Extract the [x, y] coordinate from the center of the cell holding the provided text.  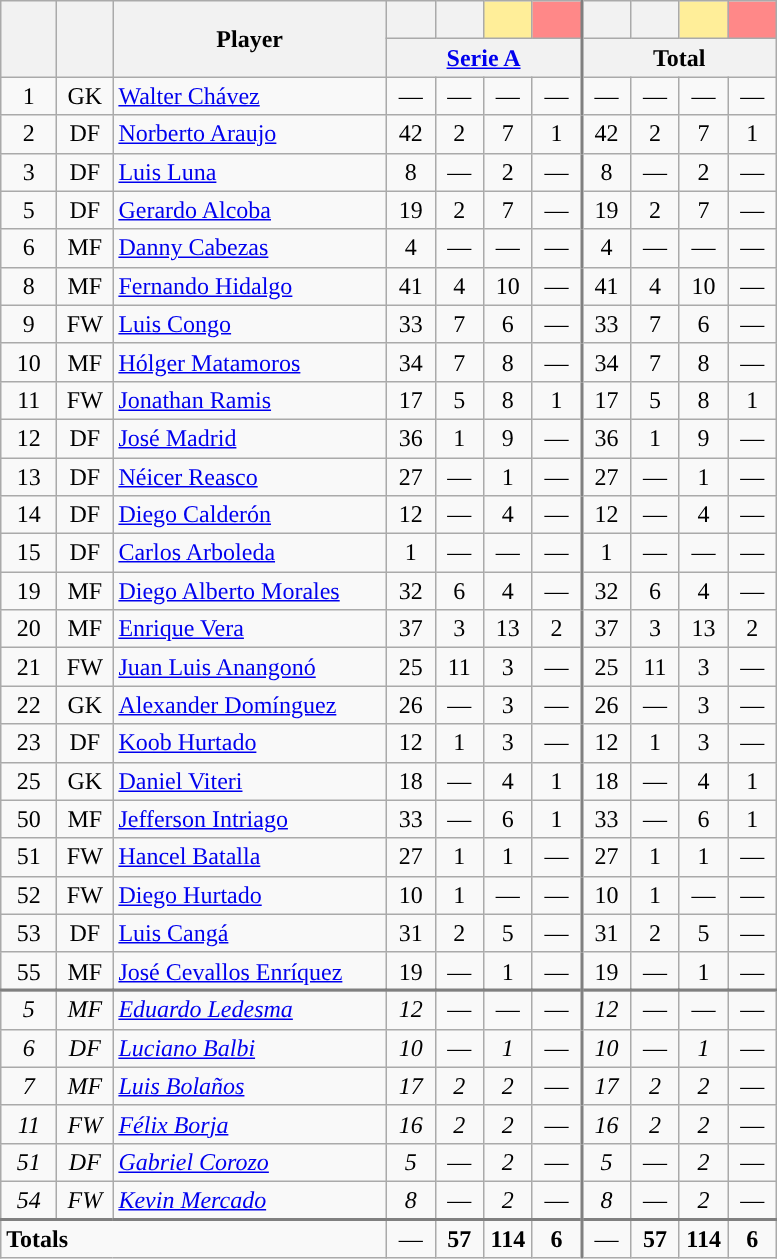
Carlos Arboleda [250, 553]
Néicer Reasco [250, 477]
Koob Hurtado [250, 743]
Player [250, 39]
Daniel Viteri [250, 781]
20 [29, 629]
Kevin Mercado [250, 1200]
50 [29, 819]
Luciano Balbi [250, 1048]
52 [29, 895]
Luis Luna [250, 172]
53 [29, 933]
55 [29, 971]
José Cevallos Enríquez [250, 971]
Walter Chávez [250, 96]
Gabriel Corozo [250, 1162]
Luis Cangá [250, 933]
Alexander Domínguez [250, 705]
Total [678, 58]
Jefferson Intriago [250, 819]
Diego Hurtado [250, 895]
Totals [194, 1240]
Enrique Vera [250, 629]
23 [29, 743]
14 [29, 515]
15 [29, 553]
José Madrid [250, 438]
Luis Congo [250, 324]
Gerardo Alcoba [250, 210]
21 [29, 667]
Danny Cabezas [250, 248]
Félix Borja [250, 1124]
Diego Calderón [250, 515]
54 [29, 1200]
Hancel Batalla [250, 857]
Jonathan Ramis [250, 400]
Diego Alberto Morales [250, 591]
Luis Bolaños [250, 1086]
Hólger Matamoros [250, 362]
Eduardo Ledesma [250, 1010]
Juan Luis Anangonó [250, 667]
Fernando Hidalgo [250, 286]
Norberto Araujo [250, 134]
Serie A [484, 58]
22 [29, 705]
